Locate the cell with the specified text and output its (x, y) center coordinate. 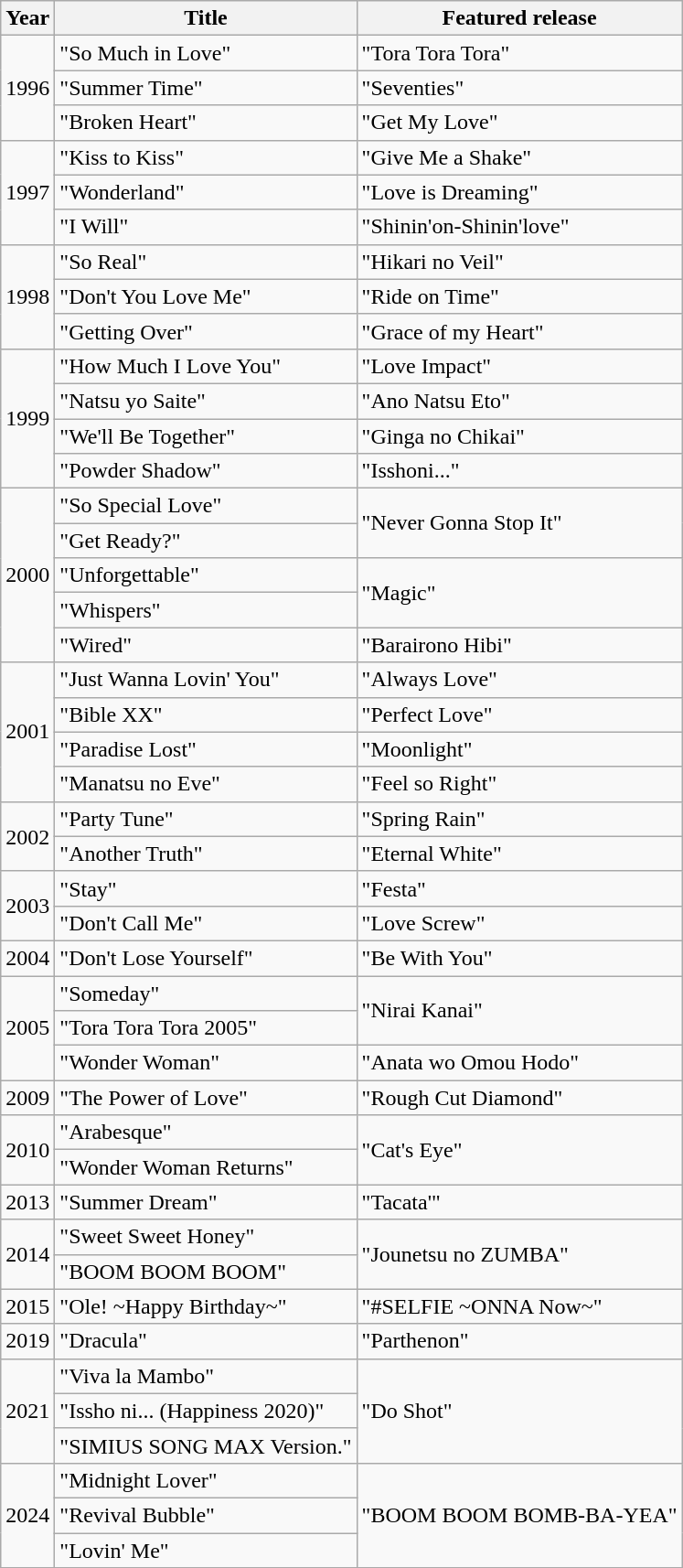
"Love Impact" (519, 366)
"Bible XX" (206, 714)
"Do Shot" (519, 1411)
"Jounetsu no ZUMBA" (519, 1254)
"Natsu yo Saite" (206, 401)
2013 (27, 1202)
"Arabesque" (206, 1133)
"Shinin'on-Shinin'love" (519, 227)
"Lovin' Me" (206, 1551)
"#SELFIE ~ONNA Now~" (519, 1306)
Featured release (519, 18)
"Paradise Lost" (206, 749)
"Spring Rain" (519, 819)
"Another Truth" (206, 854)
2015 (27, 1306)
"Don't Call Me" (206, 923)
"Party Tune" (206, 819)
"Ginga no Chikai" (519, 436)
"Unforgettable" (206, 575)
"Get My Love" (519, 123)
"Ride on Time" (519, 296)
"SIMIUS SONG MAX Version." (206, 1445)
"Barairono Hibi" (519, 645)
"Stay" (206, 888)
"Rough Cut Diamond" (519, 1098)
"Wonderland" (206, 192)
"Just Wanna Lovin' You" (206, 680)
2002 (27, 836)
"Moonlight" (519, 749)
2005 (27, 1027)
"Eternal White" (519, 854)
1997 (27, 192)
2021 (27, 1411)
"BOOM BOOM BOOM" (206, 1272)
"Love Screw" (519, 923)
1998 (27, 296)
"Ole! ~Happy Birthday~" (206, 1306)
"Tacata'" (519, 1202)
"Be With You" (519, 958)
"Tora Tora Tora 2005" (206, 1028)
"Always Love" (519, 680)
"Summer Dream" (206, 1202)
"Feel so Right" (519, 784)
"Tora Tora Tora" (519, 53)
"Isshoni..." (519, 471)
"Sweet Sweet Honey" (206, 1237)
"Powder Shadow" (206, 471)
2001 (27, 732)
"Grace of my Heart" (519, 331)
"Magic" (519, 593)
"Someday" (206, 993)
"Festa" (519, 888)
"Getting Over" (206, 331)
"Kiss to Kiss" (206, 157)
"Manatsu no Eve" (206, 784)
2003 (27, 906)
Title (206, 18)
"Perfect Love" (519, 714)
"So Special Love" (206, 506)
"So Real" (206, 262)
"Issho ni... (Happiness 2020)" (206, 1411)
1996 (27, 88)
"How Much I Love You" (206, 366)
2024 (27, 1515)
"Give Me a Shake" (519, 157)
"Summer Time" (206, 88)
2009 (27, 1098)
"Seventies" (519, 88)
"I Will" (206, 227)
"Wired" (206, 645)
"Midnight Lover" (206, 1480)
"Wonder Woman" (206, 1063)
"Ano Natsu Eto" (519, 401)
"Anata wo Omou Hodo" (519, 1063)
"Don't You Love Me" (206, 296)
"BOOM BOOM BOMB-BA-YEA" (519, 1515)
2000 (27, 575)
Year (27, 18)
"Cat's Eye" (519, 1150)
"Dracula" (206, 1341)
"Broken Heart" (206, 123)
2014 (27, 1254)
"The Power of Love" (206, 1098)
"We'll Be Together" (206, 436)
2010 (27, 1150)
2004 (27, 958)
"Nirai Kanai" (519, 1010)
"Never Gonna Stop It" (519, 523)
"So Much in Love" (206, 53)
"Wonder Woman Returns" (206, 1167)
1999 (27, 418)
"Viva la Mambo" (206, 1376)
"Hikari no Veil" (519, 262)
"Revival Bubble" (206, 1515)
"Love is Dreaming" (519, 192)
"Get Ready?" (206, 541)
2019 (27, 1341)
"Don't Lose Yourself" (206, 958)
"Parthenon" (519, 1341)
"Whispers" (206, 610)
